Find where the given text appears and provide that cell's center as [x, y] coordinate. 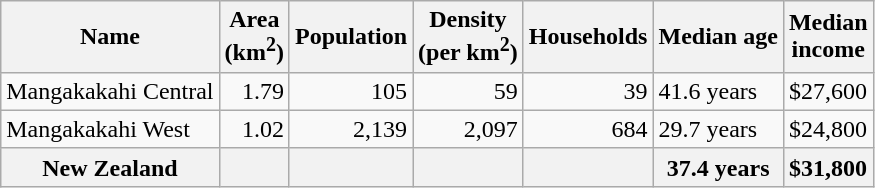
Households [588, 37]
41.6 years [718, 91]
$27,600 [828, 91]
Mangakakahi Central [110, 91]
1.02 [254, 129]
Medianincome [828, 37]
39 [588, 91]
29.7 years [718, 129]
Area(km2) [254, 37]
2,139 [350, 129]
37.4 years [718, 167]
1.79 [254, 91]
Name [110, 37]
59 [468, 91]
New Zealand [110, 167]
Population [350, 37]
105 [350, 91]
Median age [718, 37]
684 [588, 129]
$31,800 [828, 167]
2,097 [468, 129]
Density(per km2) [468, 37]
$24,800 [828, 129]
Mangakakahi West [110, 129]
